Return (X, Y) of the center of cell containing provided text 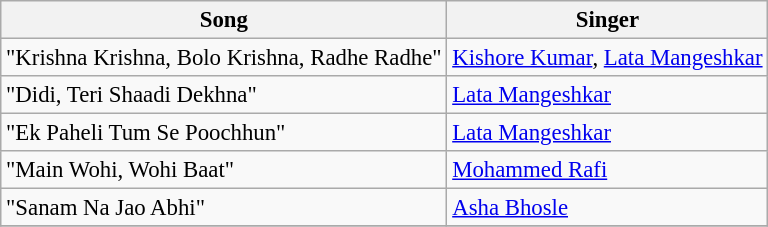
Kishore Kumar, Lata Mangeshkar (608, 58)
"Krishna Krishna, Bolo Krishna, Radhe Radhe" (224, 58)
Asha Bhosle (608, 208)
"Didi, Teri Shaadi Dekhna" (224, 95)
"Main Wohi, Wohi Baat" (224, 170)
Song (224, 20)
Singer (608, 20)
"Sanam Na Jao Abhi" (224, 208)
"Ek Paheli Tum Se Poochhun" (224, 133)
Mohammed Rafi (608, 170)
